Return [X, Y] of the center of cell containing provided text 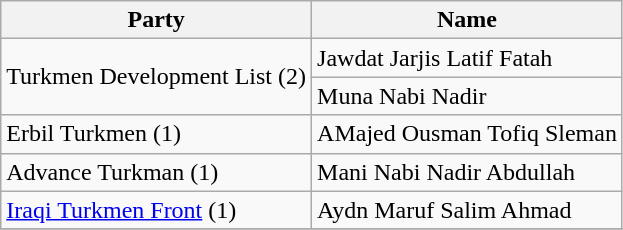
Iraqi Turkmen Front (1) [156, 210]
Advance Turkman (1) [156, 172]
Aydn Maruf Salim Ahmad [468, 210]
Turkmen Development List (2) [156, 77]
Muna Nabi Nadir [468, 96]
AMajed Ousman Tofiq Sleman [468, 134]
Mani Nabi Nadir Abdullah [468, 172]
Party [156, 20]
Erbil Turkmen (1) [156, 134]
Jawdat Jarjis Latif Fatah [468, 58]
Name [468, 20]
